Find where the given text appears and provide that cell's center as [x, y] coordinate. 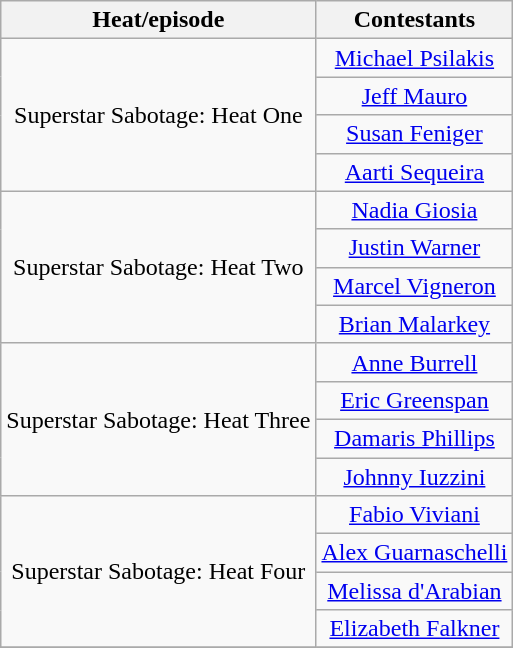
Brian Malarkey [414, 324]
Superstar Sabotage: Heat Four [158, 572]
Heat/episode [158, 20]
Alex Guarnaschelli [414, 553]
Eric Greenspan [414, 400]
Superstar Sabotage: Heat Three [158, 419]
Susan Feniger [414, 134]
Damaris Phillips [414, 438]
Melissa d'Arabian [414, 591]
Elizabeth Falkner [414, 629]
Michael Psilakis [414, 58]
Johnny Iuzzini [414, 477]
Anne Burrell [414, 362]
Justin Warner [414, 248]
Contestants [414, 20]
Marcel Vigneron [414, 286]
Superstar Sabotage: Heat One [158, 115]
Fabio Viviani [414, 515]
Superstar Sabotage: Heat Two [158, 267]
Nadia Giosia [414, 210]
Aarti Sequeira [414, 172]
Jeff Mauro [414, 96]
